Extract the [X, Y] coordinate from the center of the cell holding the provided text.  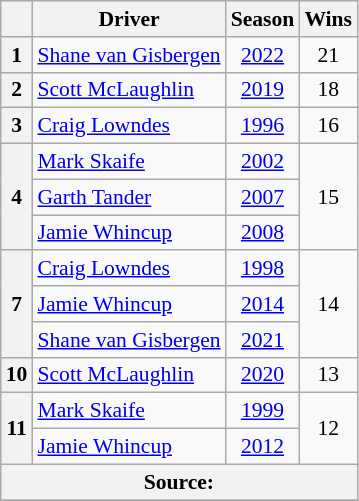
21 [328, 55]
2014 [263, 304]
2019 [263, 90]
18 [328, 90]
Driver [128, 19]
1998 [263, 269]
4 [17, 198]
3 [17, 126]
Garth Tander [128, 197]
1996 [263, 126]
1 [17, 55]
2 [17, 90]
2002 [263, 162]
2020 [263, 375]
2021 [263, 340]
2008 [263, 233]
2022 [263, 55]
1999 [263, 411]
16 [328, 126]
15 [328, 198]
12 [328, 428]
Source: [179, 482]
10 [17, 375]
14 [328, 304]
2012 [263, 447]
7 [17, 304]
2007 [263, 197]
13 [328, 375]
11 [17, 428]
Season [263, 19]
Wins [328, 19]
